Output the (x, y) coordinate of the center of the cell containing the given text.  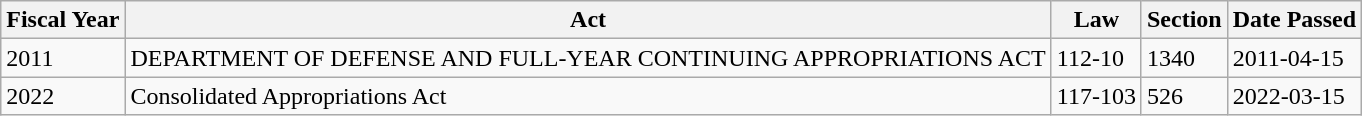
1340 (1184, 58)
117-103 (1096, 96)
526 (1184, 96)
2022 (63, 96)
Date Passed (1294, 20)
2011 (63, 58)
2011-04-15 (1294, 58)
112-10 (1096, 58)
Law (1096, 20)
Section (1184, 20)
Consolidated Appropriations Act (588, 96)
Fiscal Year (63, 20)
Act (588, 20)
2022-03-15 (1294, 96)
DEPARTMENT OF DEFENSE AND FULL-YEAR CONTINUING APPROPRIATIONS ACT (588, 58)
